Determine the (X, Y) coordinate at the center of the cell enclosing the given text.  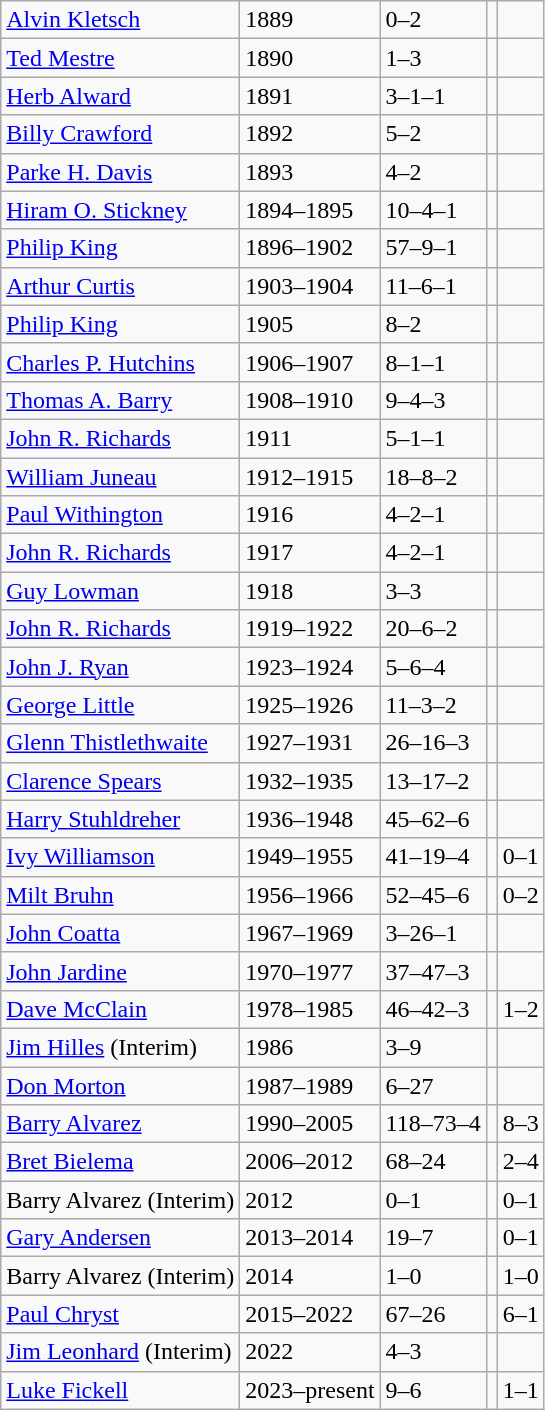
11–6–1 (433, 286)
4–2 (433, 172)
1892 (310, 134)
1890 (310, 58)
11–3–2 (433, 705)
Bret Bielema (120, 1162)
Milt Bruhn (120, 895)
1916 (310, 515)
1925–1926 (310, 705)
1–3 (433, 58)
Arthur Curtis (120, 286)
3–26–1 (433, 933)
10–4–1 (433, 210)
Barry Alvarez (120, 1124)
1932–1935 (310, 781)
46–42–3 (433, 1009)
1896–1902 (310, 248)
Ivy Williamson (120, 857)
2015–2022 (310, 1314)
1918 (310, 591)
4–3 (433, 1352)
2012 (310, 1200)
Dave McClain (120, 1009)
5–6–4 (433, 667)
1986 (310, 1047)
1987–1989 (310, 1085)
18–8–2 (433, 477)
1917 (310, 553)
Alvin Kletsch (120, 20)
Billy Crawford (120, 134)
Harry Stuhldreher (120, 819)
1978–1985 (310, 1009)
8–3 (520, 1124)
1–1 (520, 1390)
1905 (310, 324)
68–24 (433, 1162)
Thomas A. Barry (120, 400)
Parke H. Davis (120, 172)
1919–1922 (310, 629)
Guy Lowman (120, 591)
1891 (310, 96)
Jim Hilles (Interim) (120, 1047)
2023–present (310, 1390)
1894–1895 (310, 210)
19–7 (433, 1238)
Clarence Spears (120, 781)
William Juneau (120, 477)
118–73–4 (433, 1124)
Ted Mestre (120, 58)
2014 (310, 1276)
1956–1966 (310, 895)
Jim Leonhard (Interim) (120, 1352)
Glenn Thistlethwaite (120, 743)
1911 (310, 438)
5–1–1 (433, 438)
Don Morton (120, 1085)
41–19–4 (433, 857)
2022 (310, 1352)
1908–1910 (310, 400)
5–2 (433, 134)
John Jardine (120, 971)
1923–1924 (310, 667)
37–47–3 (433, 971)
1–2 (520, 1009)
3–9 (433, 1047)
26–16–3 (433, 743)
8–1–1 (433, 362)
1912–1915 (310, 477)
2–4 (520, 1162)
John J. Ryan (120, 667)
9–6 (433, 1390)
1906–1907 (310, 362)
1927–1931 (310, 743)
45–62–6 (433, 819)
8–2 (433, 324)
1990–2005 (310, 1124)
John Coatta (120, 933)
20–6–2 (433, 629)
1949–1955 (310, 857)
Charles P. Hutchins (120, 362)
Gary Andersen (120, 1238)
13–17–2 (433, 781)
1967–1969 (310, 933)
1936–1948 (310, 819)
2013–2014 (310, 1238)
3–1–1 (433, 96)
1889 (310, 20)
1893 (310, 172)
3–3 (433, 591)
Paul Chryst (120, 1314)
52–45–6 (433, 895)
67–26 (433, 1314)
1970–1977 (310, 971)
6–27 (433, 1085)
Paul Withington (120, 515)
6–1 (520, 1314)
Luke Fickell (120, 1390)
9–4–3 (433, 400)
Hiram O. Stickney (120, 210)
Herb Alward (120, 96)
57–9–1 (433, 248)
George Little (120, 705)
2006–2012 (310, 1162)
1903–1904 (310, 286)
